Pinpoint the cell where the given text exists, returning its (x, y) midpoint coordinate. 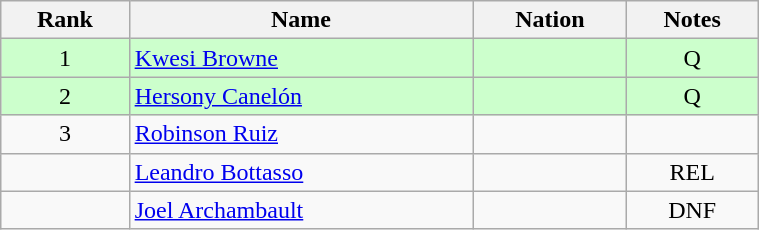
Hersony Canelón (301, 96)
Name (301, 20)
REL (692, 172)
Rank (65, 20)
Notes (692, 20)
Robinson Ruiz (301, 134)
Nation (550, 20)
DNF (692, 210)
3 (65, 134)
Kwesi Browne (301, 58)
2 (65, 96)
Leandro Bottasso (301, 172)
Joel Archambault (301, 210)
1 (65, 58)
